Pinpoint the cell where the given text exists, returning its (X, Y) midpoint coordinate. 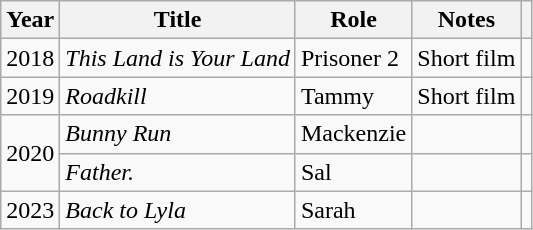
Father. (178, 172)
Sal (353, 172)
Title (178, 20)
Tammy (353, 96)
Back to Lyla (178, 210)
Prisoner 2 (353, 58)
2019 (30, 96)
This Land is Your Land (178, 58)
2020 (30, 153)
2018 (30, 58)
Year (30, 20)
Sarah (353, 210)
Role (353, 20)
Bunny Run (178, 134)
Roadkill (178, 96)
Mackenzie (353, 134)
2023 (30, 210)
Notes (466, 20)
